From the cell containing the given text, extract its center point as (X, Y) coordinate. 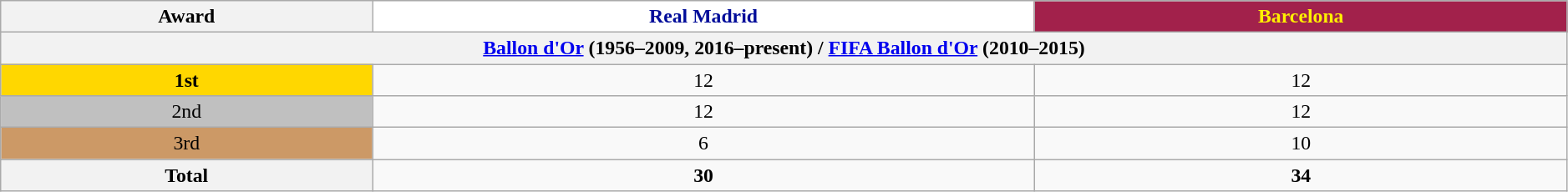
Ballon d'Or (1956–2009, 2016–present) / FIFA Ballon d'Or (2010–2015) (784, 48)
Total (187, 174)
10 (1301, 143)
Barcelona (1301, 17)
3rd (187, 143)
34 (1301, 174)
30 (703, 174)
Award (187, 17)
6 (703, 143)
1st (187, 80)
Real Madrid (703, 17)
2nd (187, 111)
